Search for the cell housing the specified text and yield its (x, y) center coordinate. 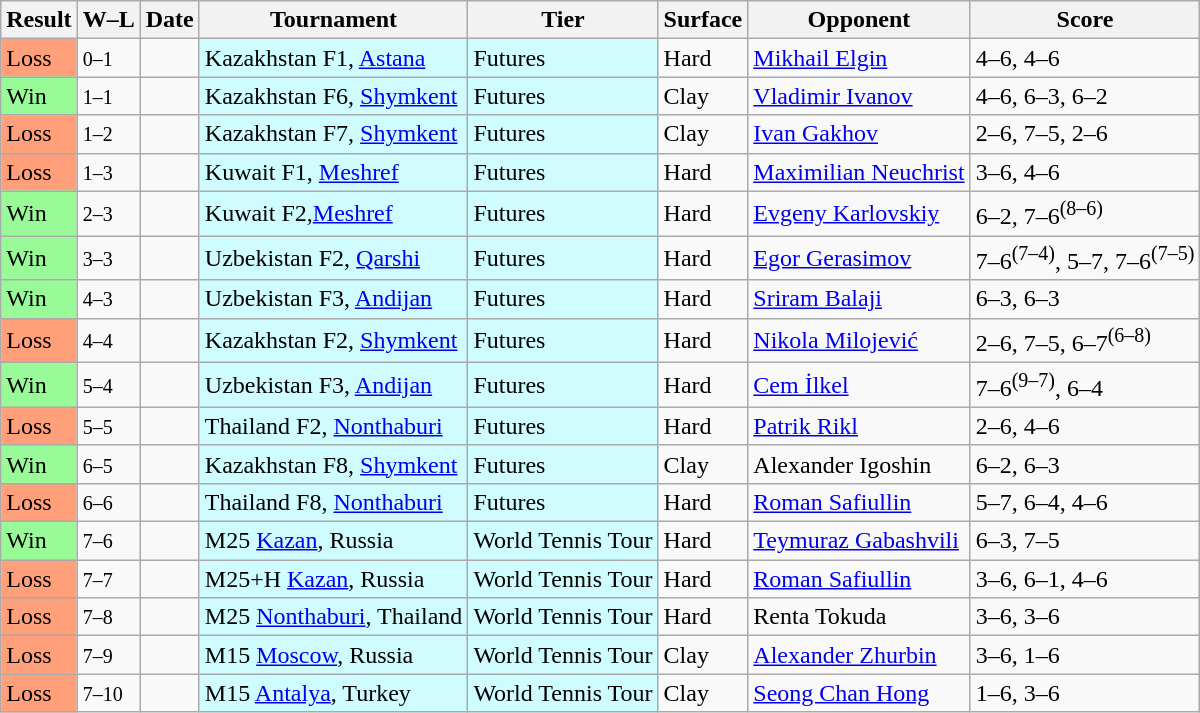
7–6(7–4), 5–7, 7–6(7–5) (1085, 258)
1–3 (108, 172)
Tier (563, 20)
Thailand F2, Nonthaburi (334, 426)
4–6, 6–3, 6–2 (1085, 96)
Kazakhstan F7, Shymkent (334, 134)
5–7, 6–4, 4–6 (1085, 502)
Sriram Balaji (859, 299)
Ivan Gakhov (859, 134)
5–5 (108, 426)
M25 Kazan, Russia (334, 541)
Score (1085, 20)
Cem İlkel (859, 386)
Evgeny Karlovskiy (859, 214)
Kazakhstan F8, Shymkent (334, 464)
6–2, 6–3 (1085, 464)
M15 Antalya, Turkey (334, 693)
Maximilian Neuchrist (859, 172)
2–6, 4–6 (1085, 426)
6–6 (108, 502)
Renta Tokuda (859, 617)
Mikhail Elgin (859, 58)
W–L (108, 20)
1–6, 3–6 (1085, 693)
7–6 (108, 541)
Tournament (334, 20)
M25 Nonthaburi, Thailand (334, 617)
1–2 (108, 134)
1–1 (108, 96)
Alexander Igoshin (859, 464)
3–6, 4–6 (1085, 172)
Date (170, 20)
2–6, 7–5, 2–6 (1085, 134)
Kazakhstan F2, Shymkent (334, 340)
6–5 (108, 464)
Opponent (859, 20)
Patrik Rikl (859, 426)
7–10 (108, 693)
3–6, 3–6 (1085, 617)
Surface (703, 20)
Seong Chan Hong (859, 693)
2–6, 7–5, 6–7(6–8) (1085, 340)
4–6, 4–6 (1085, 58)
Kuwait F2,Meshref (334, 214)
7–8 (108, 617)
0–1 (108, 58)
M25+H Kazan, Russia (334, 579)
3–3 (108, 258)
4–3 (108, 299)
Alexander Zhurbin (859, 655)
4–4 (108, 340)
2–3 (108, 214)
Result (39, 20)
3–6, 6–1, 4–6 (1085, 579)
7–6(9–7), 6–4 (1085, 386)
6–3, 6–3 (1085, 299)
6–3, 7–5 (1085, 541)
Teymuraz Gabashvili (859, 541)
5–4 (108, 386)
Nikola Milojević (859, 340)
7–7 (108, 579)
M15 Moscow, Russia (334, 655)
Egor Gerasimov (859, 258)
6–2, 7–6(8–6) (1085, 214)
Kazakhstan F1, Astana (334, 58)
Vladimir Ivanov (859, 96)
3–6, 1–6 (1085, 655)
Uzbekistan F2, Qarshi (334, 258)
Thailand F8, Nonthaburi (334, 502)
Kuwait F1, Meshref (334, 172)
Kazakhstan F6, Shymkent (334, 96)
7–9 (108, 655)
